Extract the (X, Y) coordinate from the center of the cell holding the provided text.  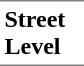
Street Level (42, 33)
